Detect which cell encompasses the target text, then output its [X, Y] center coordinate. 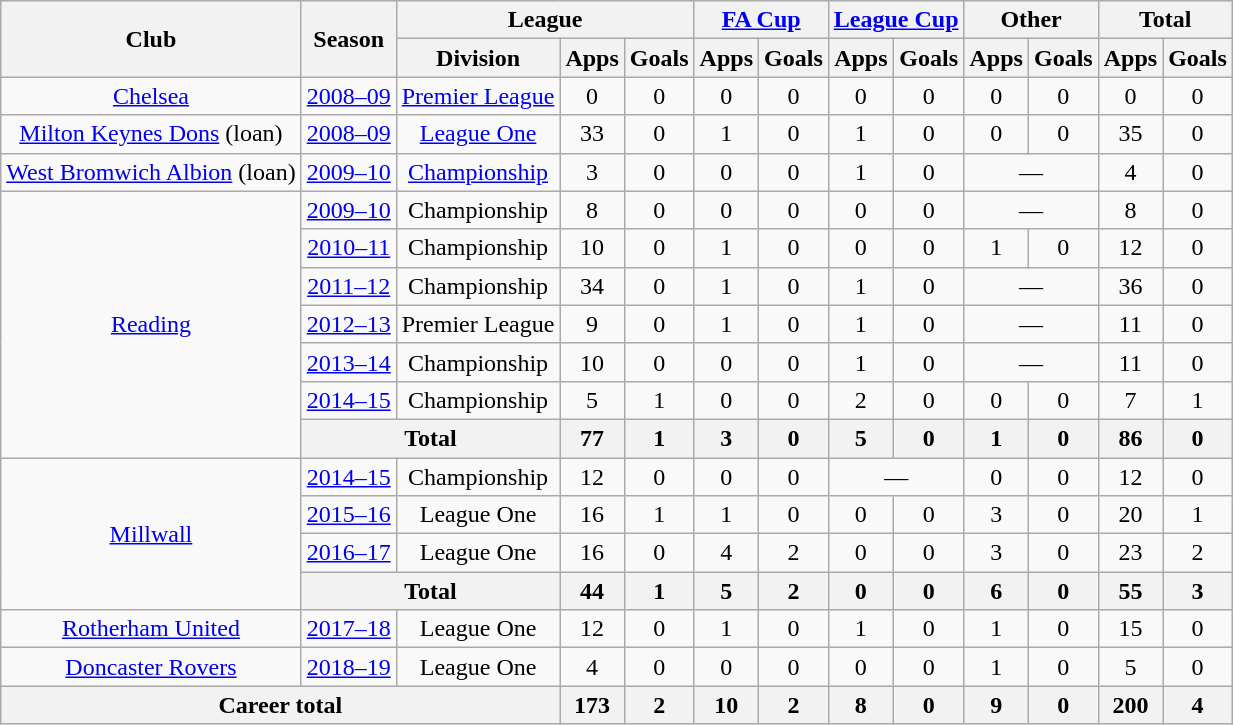
West Bromwich Albion (loan) [151, 172]
Division [478, 58]
86 [1130, 438]
Chelsea [151, 96]
Milton Keynes Dons (loan) [151, 134]
2011–12 [348, 286]
2013–14 [348, 362]
20 [1130, 515]
23 [1130, 553]
Career total [280, 705]
League Cup [896, 20]
2016–17 [348, 553]
Reading [151, 324]
League [545, 20]
Millwall [151, 534]
2010–11 [348, 248]
2012–13 [348, 324]
77 [592, 438]
Season [348, 39]
44 [592, 591]
55 [1130, 591]
Rotherham United [151, 629]
Other [1031, 20]
36 [1130, 286]
35 [1130, 134]
FA Cup [761, 20]
34 [592, 286]
15 [1130, 629]
7 [1130, 400]
2018–19 [348, 667]
200 [1130, 705]
2017–18 [348, 629]
6 [996, 591]
Club [151, 39]
2015–16 [348, 515]
33 [592, 134]
173 [592, 705]
Doncaster Rovers [151, 667]
